Scan for the cell matching the given text and deliver its (x, y) coordinate at center. 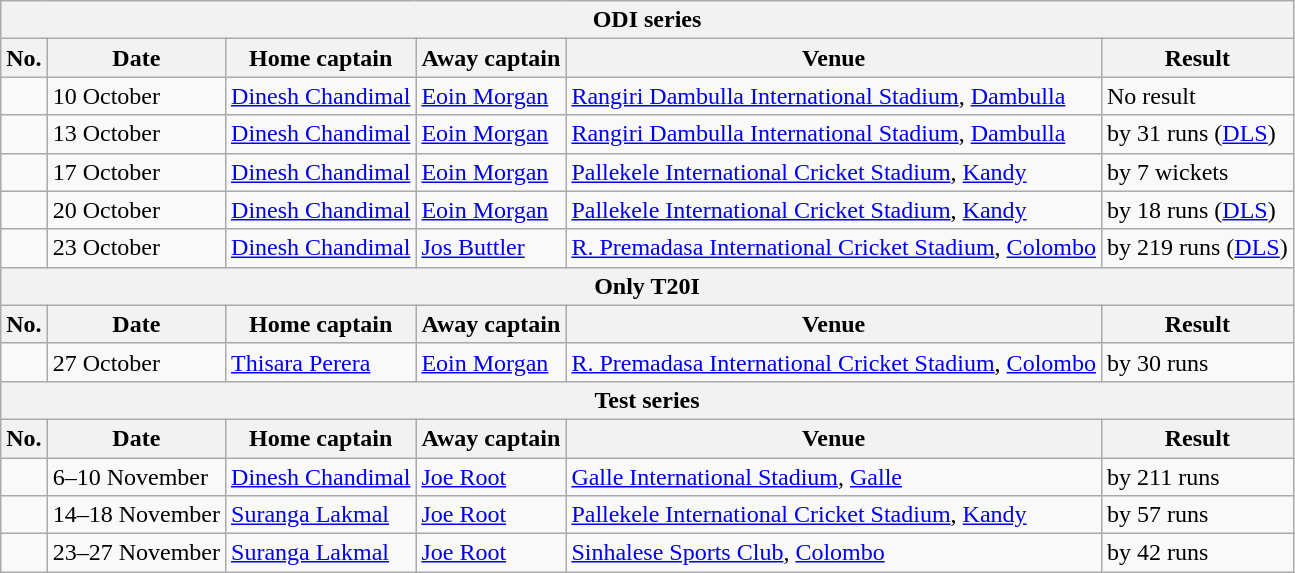
13 October (136, 134)
ODI series (647, 20)
23–27 November (136, 553)
No result (1197, 96)
by 57 runs (1197, 515)
23 October (136, 248)
Thisara Perera (321, 362)
Jos Buttler (491, 248)
Galle International Stadium, Galle (834, 477)
Sinhalese Sports Club, Colombo (834, 553)
Only T20I (647, 286)
10 October (136, 96)
by 7 wickets (1197, 172)
by 42 runs (1197, 553)
by 30 runs (1197, 362)
Test series (647, 400)
6–10 November (136, 477)
27 October (136, 362)
by 31 runs (DLS) (1197, 134)
14–18 November (136, 515)
by 219 runs (DLS) (1197, 248)
20 October (136, 210)
by 211 runs (1197, 477)
17 October (136, 172)
by 18 runs (DLS) (1197, 210)
